Return [x, y] of the center of cell containing provided text 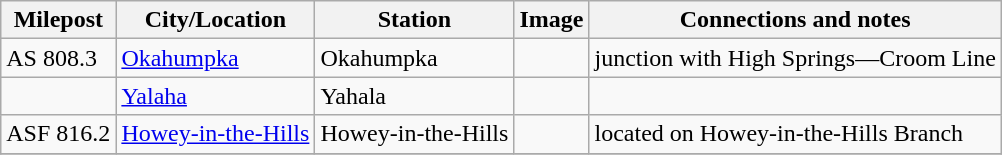
junction with High Springs—Croom Line [795, 58]
Milepost [58, 20]
Yahala [414, 96]
Station [414, 20]
AS 808.3 [58, 58]
Image [552, 20]
Yalaha [216, 96]
City/Location [216, 20]
located on Howey-in-the-Hills Branch [795, 134]
Connections and notes [795, 20]
ASF 816.2 [58, 134]
